Locate the cell with the specified text and output its (X, Y) center coordinate. 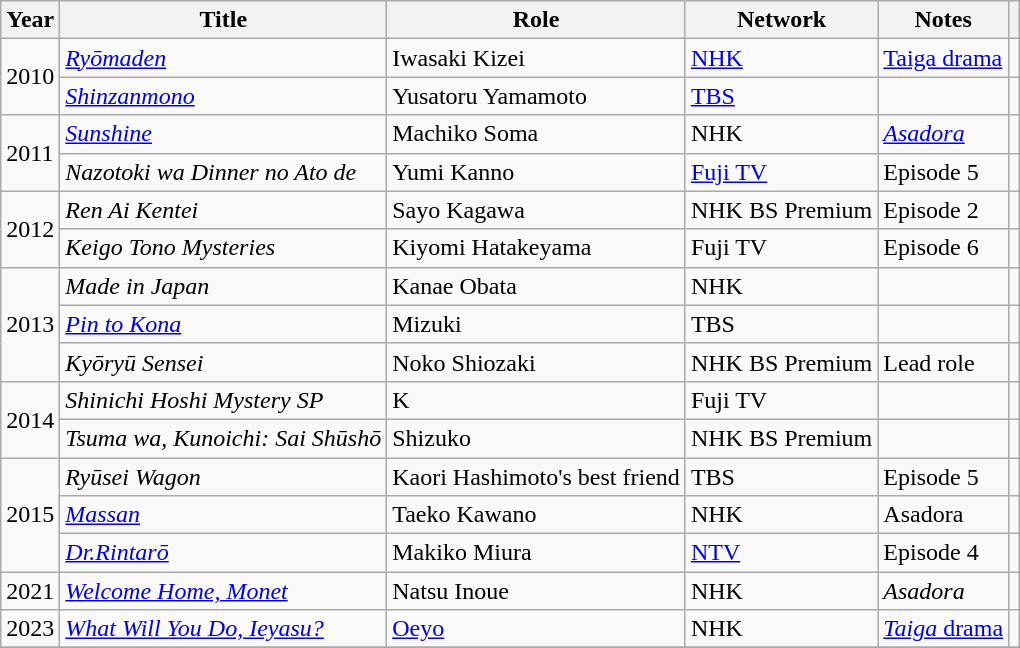
K (536, 400)
2021 (30, 591)
Welcome Home, Monet (224, 591)
Oeyo (536, 629)
2013 (30, 324)
Natsu Inoue (536, 591)
Episode 4 (944, 553)
Shinzanmono (224, 96)
Kanae Obata (536, 286)
2012 (30, 229)
Shinichi Hoshi Mystery SP (224, 400)
Mizuki (536, 324)
Taeko Kawano (536, 515)
2011 (30, 153)
Tsuma wa, Kunoichi: Sai Shūshō (224, 438)
Kyōryū Sensei (224, 362)
Nazotoki wa Dinner no Ato de (224, 172)
Title (224, 20)
Pin to Kona (224, 324)
2010 (30, 77)
Noko Shiozaki (536, 362)
Makiko Miura (536, 553)
Sunshine (224, 134)
What Will You Do, Ieyasu? (224, 629)
Yumi Kanno (536, 172)
Dr.Rintarō (224, 553)
Notes (944, 20)
Shizuko (536, 438)
Year (30, 20)
Ryōmaden (224, 58)
Episode 2 (944, 210)
Kiyomi Hatakeyama (536, 248)
Lead role (944, 362)
Ryūsei Wagon (224, 477)
Machiko Soma (536, 134)
Kaori Hashimoto's best friend (536, 477)
Keigo Tono Mysteries (224, 248)
Iwasaki Kizei (536, 58)
Ren Ai Kentei (224, 210)
Massan (224, 515)
2015 (30, 515)
Episode 6 (944, 248)
Sayo Kagawa (536, 210)
NTV (781, 553)
Yusatoru Yamamoto (536, 96)
Network (781, 20)
Role (536, 20)
Made in Japan (224, 286)
2023 (30, 629)
2014 (30, 419)
